Output the [x, y] coordinate of the center of the cell containing the given text.  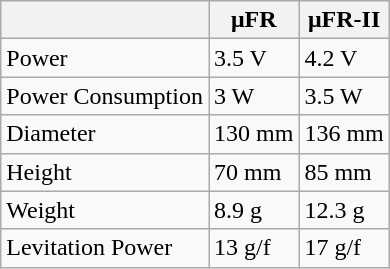
3.5 W [344, 96]
85 mm [344, 172]
μFR-II [344, 20]
13 g/f [253, 248]
Height [105, 172]
70 mm [253, 172]
4.2 V [344, 58]
μFR [253, 20]
8.9 g [253, 210]
12.3 g [344, 210]
130 mm [253, 134]
17 g/f [344, 248]
Power [105, 58]
3 W [253, 96]
Power Consumption [105, 96]
Weight [105, 210]
136 mm [344, 134]
Diameter [105, 134]
Levitation Power [105, 248]
3.5 V [253, 58]
